For the text-containing cell, return its midpoint in (x, y) coordinate format. 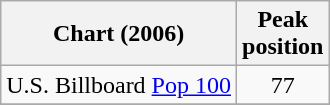
Peakposition (283, 34)
Chart (2006) (119, 34)
U.S. Billboard Pop 100 (119, 85)
77 (283, 85)
